Determine the (x, y) coordinate at the center of the cell enclosing the given text.  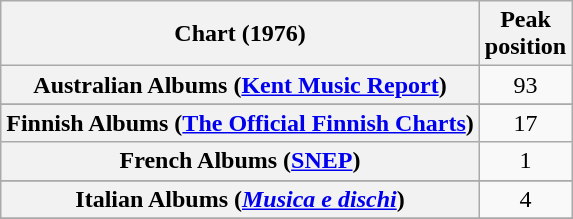
French Albums (SNEP) (240, 161)
Finnish Albums (The Official Finnish Charts) (240, 123)
93 (525, 85)
17 (525, 123)
4 (525, 199)
Chart (1976) (240, 34)
Italian Albums (Musica e dischi) (240, 199)
Peakposition (525, 34)
1 (525, 161)
Australian Albums (Kent Music Report) (240, 85)
